Capture the cell that displays the provided text and extract its [x, y] central coordinate. 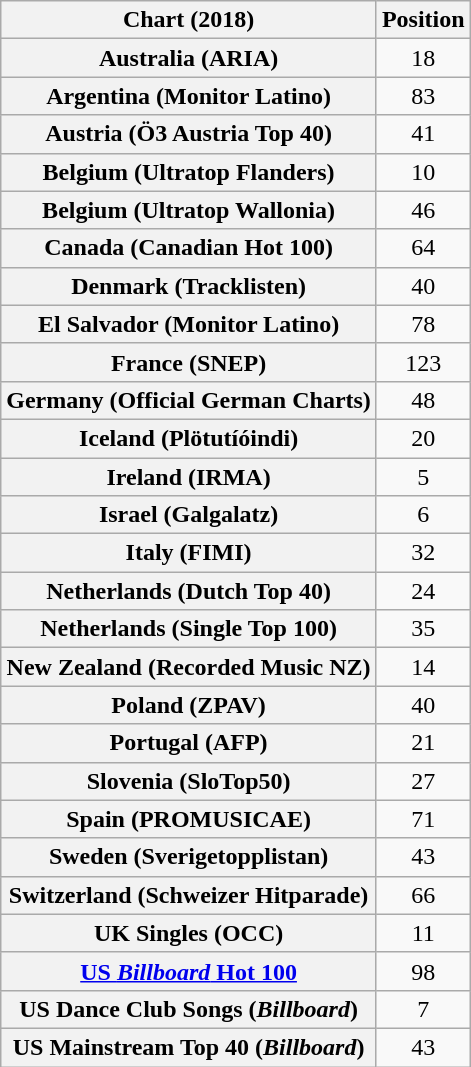
14 [423, 667]
New Zealand (Recorded Music NZ) [189, 667]
98 [423, 971]
Switzerland (Schweizer Hitparade) [189, 895]
78 [423, 324]
41 [423, 134]
11 [423, 933]
48 [423, 400]
Slovenia (SloTop50) [189, 781]
Denmark (Tracklisten) [189, 286]
Israel (Galgalatz) [189, 515]
66 [423, 895]
20 [423, 438]
Spain (PROMUSICAE) [189, 819]
7 [423, 1009]
32 [423, 553]
64 [423, 248]
Belgium (Ultratop Flanders) [189, 172]
Netherlands (Dutch Top 40) [189, 591]
71 [423, 819]
123 [423, 362]
21 [423, 743]
US Dance Club Songs (Billboard) [189, 1009]
Belgium (Ultratop Wallonia) [189, 210]
46 [423, 210]
UK Singles (OCC) [189, 933]
Position [423, 20]
Ireland (IRMA) [189, 477]
35 [423, 629]
El Salvador (Monitor Latino) [189, 324]
Poland (ZPAV) [189, 705]
18 [423, 58]
24 [423, 591]
27 [423, 781]
Netherlands (Single Top 100) [189, 629]
Iceland (Plötutíóindi) [189, 438]
Portugal (AFP) [189, 743]
Germany (Official German Charts) [189, 400]
5 [423, 477]
Canada (Canadian Hot 100) [189, 248]
Australia (ARIA) [189, 58]
83 [423, 96]
10 [423, 172]
Austria (Ö3 Austria Top 40) [189, 134]
France (SNEP) [189, 362]
Italy (FIMI) [189, 553]
US Mainstream Top 40 (Billboard) [189, 1047]
Sweden (Sverigetopplistan) [189, 857]
Chart (2018) [189, 20]
6 [423, 515]
Argentina (Monitor Latino) [189, 96]
US Billboard Hot 100 [189, 971]
